Output the [x, y] coordinate of the center of the cell containing the given text.  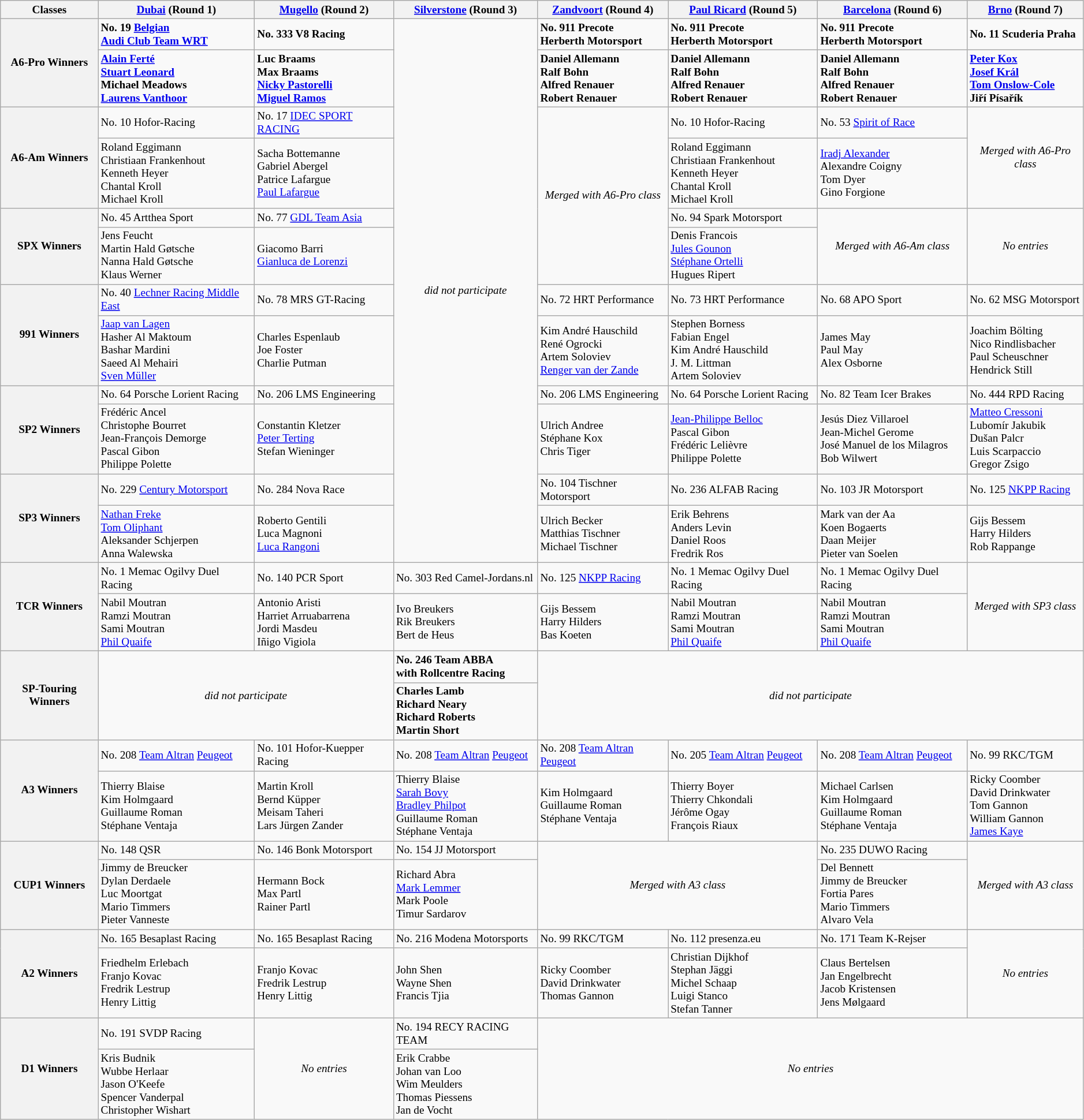
No. 101 Hofor-Kuepper Racing [325, 755]
No. 154 JJ Motorsport [465, 850]
Hermann Bock Max Partl Rainer Partl [325, 894]
Thierry Blaise Sarah Bovy Bradley Philpot Guillaume Roman Stéphane Ventaja [465, 806]
Antonio Aristi Harriet Arruabarrena Jordi Masdeu Iñigo Vigiola [325, 622]
Richard Abra Mark Lemmer Mark Poole Timur Sardarov [465, 894]
Ivo Breukers Rik Breukers Bert de Heus [465, 622]
Silverstone (Round 3) [465, 10]
Charles Lamb Richard Neary Richard Roberts Martin Short [465, 711]
Thierry Boyer Thierry Chkondali Jérôme Ogay François Riaux [743, 806]
Kim André Hauschild René Ogrocki Artem Soloviev Renger van der Zande [603, 350]
No. 94 Spark Motorsport [743, 218]
No. 73 HRT Performance [743, 300]
Constantin Kletzer Peter Terting Stefan Wieninger [325, 439]
Mugello (Round 2) [325, 10]
No. 333 V8 Racing [325, 34]
Luc Braams Max Braams Nicky Pastorelli Miguel Ramos [325, 79]
Ricky Coomber David Drinkwater Tom Gannon William Gannon James Kaye [1026, 806]
A2 Winners [50, 973]
No. 191 SVDP Racing [177, 1033]
D1 Winners [50, 1069]
Gijs Bessem Harry Hilders Rob Rappange [1026, 533]
SP-Touring Winners [50, 695]
Jens Feucht Martin Hald Gøtsche Nanna Hald Gøtsche Klaus Werner [177, 255]
Alain Ferté Stuart Leonard Michael Meadows Laurens Vanthoor [177, 79]
No. 140 PCR Sport [325, 578]
No. 17 IDEC SPORT RACING [325, 122]
Gijs Bessem Harry Hilders Bas Koeten [603, 622]
No. 229 Century Motorsport [177, 490]
Del Bennett Jimmy de Breucker Fortia Pares Mario Timmers Alvaro Vela [893, 894]
Roberto Gentili Luca Magnoni Luca Rangoni [325, 533]
A3 Winners [50, 790]
No. 284 Nova Race [325, 490]
No. 146 Bonk Motorsport [325, 850]
Sacha Bottemanne Gabriel Abergel Patrice Lafargue Paul Lafargue [325, 174]
SP2 Winners [50, 430]
SPX Winners [50, 246]
No. 194 RECY RACING TEAM [465, 1033]
Friedhelm Erlebach Franjo Kovac Fredrik Lestrup Henry Littig [177, 983]
No. 72 HRT Performance [603, 300]
Ricky Coomber David Drinkwater Thomas Gannon [603, 983]
Denis Francois Jules Gounon Stéphane Ortelli Hugues Ripert [743, 255]
Jean-Philippe Belloc Pascal Gibon Frédéric Lelièvre Philippe Polette [743, 439]
No. 444 RPD Racing [1026, 395]
Merged with A6-Am class [893, 246]
Ulrich Becker Matthias Tischner Michael Tischner [603, 533]
Mark van der Aa Koen Bogaerts Daan Meijer Pieter van Soelen [893, 533]
Zandvoort (Round 4) [603, 10]
Franjo Kovac Fredrik Lestrup Henry Littig [325, 983]
Erik Behrens Anders Levin Daniel Roos Fredrik Ros [743, 533]
991 Winners [50, 335]
No. 235 DUWO Racing [893, 850]
Martin Kroll Bernd Küpper Meisam Taheri Lars Jürgen Zander [325, 806]
Michael Carlsen Kim Holmgaard Guillaume Roman Stéphane Ventaja [893, 806]
No. 246 Team ABBAwith Rollcentre Racing [465, 667]
Christian Dijkhof Stephan Jäggi Michel Schaap Luigi Stanco Stefan Tanner [743, 983]
No. 303 Red Camel-Jordans.nl [465, 578]
Joachim Bölting Nico Rindlisbacher Paul Scheuschner Hendrick Still [1026, 350]
Ulrich Andree Stéphane Kox Chris Tiger [603, 439]
No. 19 BelgianAudi Club Team WRT [177, 34]
James May Paul May Alex Osborne [893, 350]
Peter Kox Josef Král Tom Onslow-Cole Jiří Písařík [1026, 79]
Stephen Borness Fabian Engel Kim André Hauschild J. M. Littman Artem Soloviev [743, 350]
No. 104 Tischner Motorsport [603, 490]
Matteo Cressoni Lubomír Jakubik Dušan Palcr Luis Scarpaccio Gregor Zsigo [1026, 439]
No. 53 Spirit of Race [893, 122]
No. 205 Team Altran Peugeot [743, 755]
John Shen Wayne Shen Francis Tjia [465, 983]
Thierry Blaise Kim Holmgaard Guillaume Roman Stéphane Ventaja [177, 806]
No. 11 Scuderia Praha [1026, 34]
CUP1 Winners [50, 886]
Jimmy de Breucker Dylan Derdaele Luc Moortgat Mario Timmers Pieter Vanneste [177, 894]
No. 45 Artthea Sport [177, 218]
Iradj Alexander Alexandre Coigny Tom Dyer Gino Forgione [893, 174]
Kris Budnik Wubbe Herlaar Jason O'Keefe Spencer Vanderpal Christopher Wishart [177, 1084]
A6-Pro Winners [50, 62]
Brno (Round 7) [1026, 10]
TCR Winners [50, 606]
Charles Espenlaub Joe Foster Charlie Putman [325, 350]
Kim Holmgaard Guillaume Roman Stéphane Ventaja [603, 806]
No. 68 APO Sport [893, 300]
SP3 Winners [50, 518]
No. 77 GDL Team Asia [325, 218]
Jaap van Lagen Hasher Al Maktoum Bashar Mardini Saeed Al Mehairi Sven Müller [177, 350]
Claus Bertelsen Jan Engelbrecht Jacob Kristensen Jens Mølgaard [893, 983]
No. 40 Lechner Racing Middle East [177, 300]
No. 103 JR Motorsport [893, 490]
A6-Am Winners [50, 158]
No. 78 MRS GT-Racing [325, 300]
No. 112 presenza.eu [743, 939]
No. 82 Team Icer Brakes [893, 395]
Merged with SP3 class [1026, 606]
No. 236 ALFAB Racing [743, 490]
Giacomo Barri Gianluca de Lorenzi [325, 255]
Classes [50, 10]
No. 216 Modena Motorsports [465, 939]
Nathan Freke Tom Oliphant Aleksander Schjerpen Anna Walewska [177, 533]
Dubai (Round 1) [177, 10]
No. 62 MSG Motorsport [1026, 300]
No. 148 QSR [177, 850]
Barcelona (Round 6) [893, 10]
Paul Ricard (Round 5) [743, 10]
Jesús Diez Villaroel Jean-Michel Gerome José Manuel de los Milagros Bob Wilwert [893, 439]
No. 171 Team K-Rejser [893, 939]
Erik Crabbe Johan van Loo Wim Meulders Thomas Piessens Jan de Vocht [465, 1084]
Frédéric Ancel Christophe Bourret Jean-François Demorge Pascal Gibon Philippe Polette [177, 439]
